Search for the cell housing the specified text and yield its (X, Y) center coordinate. 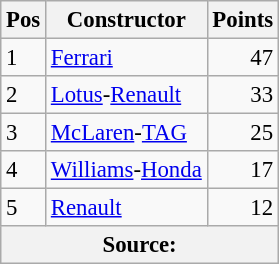
2 (24, 95)
Ferrari (127, 58)
47 (242, 58)
Williams-Honda (127, 170)
3 (24, 133)
12 (242, 208)
Renault (127, 208)
33 (242, 95)
5 (24, 208)
Pos (24, 20)
17 (242, 170)
25 (242, 133)
4 (24, 170)
Points (242, 20)
Constructor (127, 20)
Lotus-Renault (127, 95)
1 (24, 58)
Source: (140, 245)
McLaren-TAG (127, 133)
